Determine the (x, y) coordinate at the center of the cell enclosing the given text.  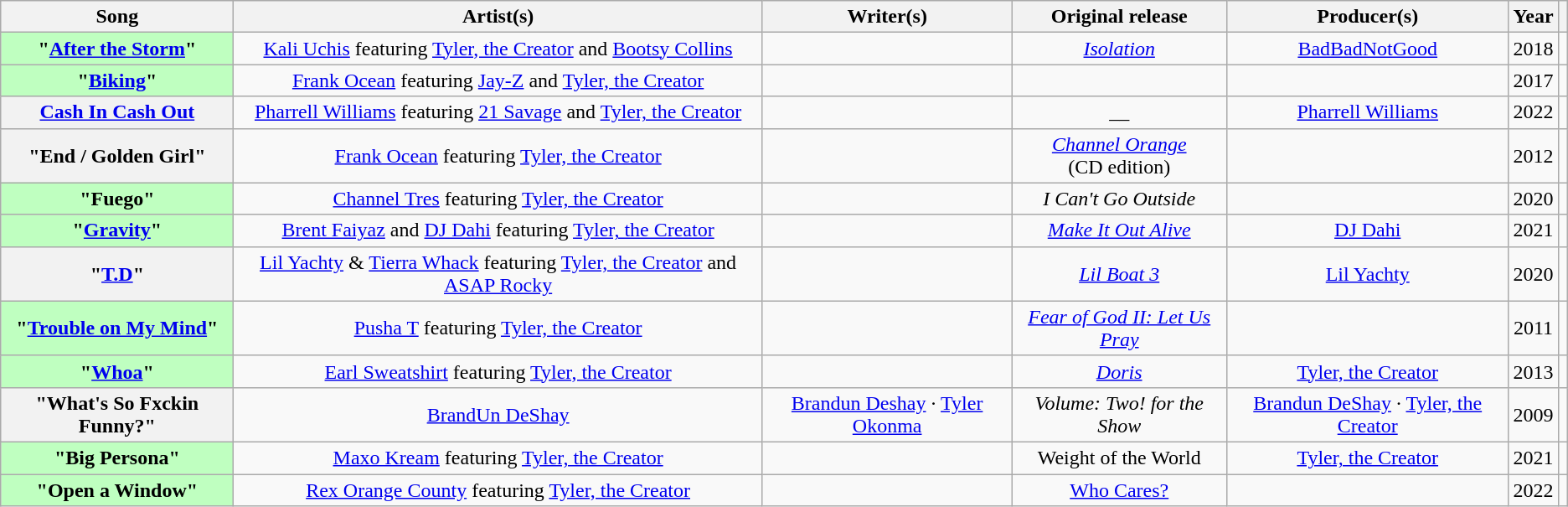
Fear of God II: Let Us Pray (1119, 329)
Maxo Kream featuring Tyler, the Creator (498, 458)
Artist(s) (498, 17)
Lil Boat 3 (1119, 273)
2012 (1533, 156)
2017 (1533, 80)
2009 (1533, 414)
Frank Ocean featuring Jay-Z and Tyler, the Creator (498, 80)
"End / Golden Girl" (117, 156)
Brent Faiyaz and DJ Dahi featuring Tyler, the Creator (498, 230)
Who Cares? (1119, 490)
"Whoa" (117, 371)
Pharrell Williams (1367, 112)
"Fuego" (117, 199)
Year (1533, 17)
Volume: Two! for the Show (1119, 414)
Isolation (1119, 49)
2013 (1533, 371)
Brandun DeShay · Tyler, the Creator (1367, 414)
Kali Uchis featuring Tyler, the Creator and Bootsy Collins (498, 49)
"What's So Fxckin Funny?" (117, 414)
Lil Yachty & Tierra Whack featuring Tyler, the Creator and ASAP Rocky (498, 273)
Pusha T featuring Tyler, the Creator (498, 329)
2011 (1533, 329)
Producer(s) (1367, 17)
BadBadNotGood (1367, 49)
BrandUn DeShay (498, 414)
"T.D" (117, 273)
Channel Orange(CD edition) (1119, 156)
I Can't Go Outside (1119, 199)
Original release (1119, 17)
2018 (1533, 49)
"Big Persona" (117, 458)
"After the Storm" (117, 49)
Pharrell Williams featuring 21 Savage and Tyler, the Creator (498, 112)
Writer(s) (887, 17)
Cash In Cash Out (117, 112)
__ (1119, 112)
"Trouble on My Mind" (117, 329)
Weight of the World (1119, 458)
Frank Ocean featuring Tyler, the Creator (498, 156)
Doris (1119, 371)
Rex Orange County featuring Tyler, the Creator (498, 490)
Song (117, 17)
"Gravity" (117, 230)
Lil Yachty (1367, 273)
"Open a Window" (117, 490)
Brandun Deshay · Tyler Okonma (887, 414)
"Biking" (117, 80)
DJ Dahi (1367, 230)
Channel Tres featuring Tyler, the Creator (498, 199)
Earl Sweatshirt featuring Tyler, the Creator (498, 371)
Make It Out Alive (1119, 230)
